Return [x, y] of the center of cell containing provided text 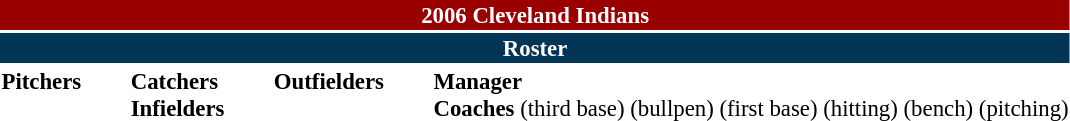
2006 Cleveland Indians [535, 15]
Roster [535, 48]
